Find where the given text appears and provide that cell's center as (x, y) coordinate. 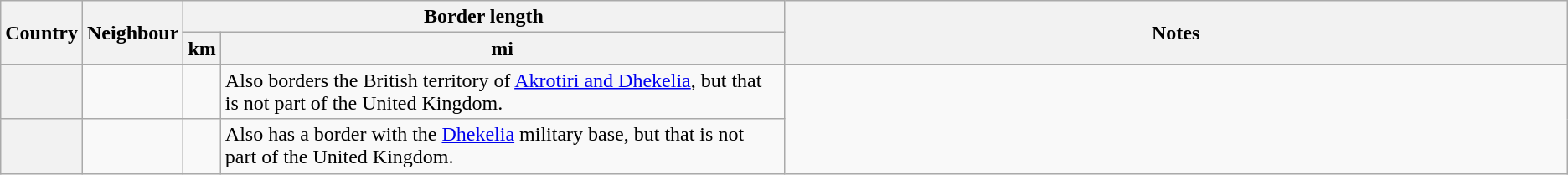
Country (42, 33)
Neighbour (132, 33)
Also has a border with the Dhekelia military base, but that is not part of the United Kingdom. (503, 146)
Notes (1176, 33)
km (202, 49)
Border length (484, 17)
mi (503, 49)
Also borders the British territory of Akrotiri and Dhekelia, but that is not part of the United Kingdom. (503, 92)
